Capture the cell that displays the provided text and extract its [x, y] central coordinate. 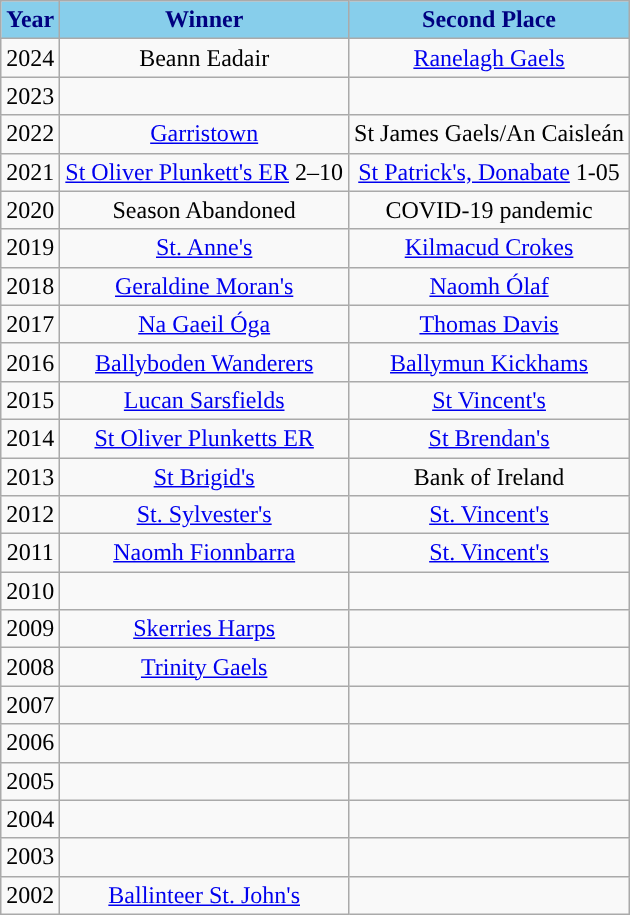
Year [30, 20]
2014 [30, 438]
Garristown [204, 134]
2016 [30, 362]
2012 [30, 515]
Trinity Gaels [204, 667]
Winner [204, 20]
Second Place [490, 20]
Skerries Harps [204, 629]
Lucan Sarsfields [204, 400]
Kilmacud Crokes [490, 248]
2003 [30, 857]
Naomh Ólaf [490, 286]
Ranelagh Gaels [490, 58]
COVID-19 pandemic [490, 210]
2004 [30, 819]
Naomh Fionnbarra [204, 553]
2017 [30, 324]
Ballinteer St. John's [204, 895]
2023 [30, 96]
2009 [30, 629]
2010 [30, 591]
2021 [30, 172]
2022 [30, 134]
Geraldine Moran's [204, 286]
Ballyboden Wanderers [204, 362]
2008 [30, 667]
2011 [30, 553]
St Vincent's [490, 400]
2020 [30, 210]
Beann Eadair [204, 58]
2002 [30, 895]
St Oliver Plunketts ER [204, 438]
Thomas Davis [490, 324]
St James Gaels/An Caisleán [490, 134]
2007 [30, 705]
St Patrick's, Donabate 1-05 [490, 172]
2013 [30, 477]
2006 [30, 743]
St Brigid's [204, 477]
Bank of Ireland [490, 477]
2015 [30, 400]
2019 [30, 248]
2005 [30, 781]
2018 [30, 286]
St. Anne's [204, 248]
Ballymun Kickhams [490, 362]
St Oliver Plunkett's ER 2–10 [204, 172]
St. Sylvester's [204, 515]
Season Abandoned [204, 210]
2024 [30, 58]
St Brendan's [490, 438]
Na Gaeil Óga [204, 324]
